Pinpoint the cell where the given text exists, returning its [x, y] midpoint coordinate. 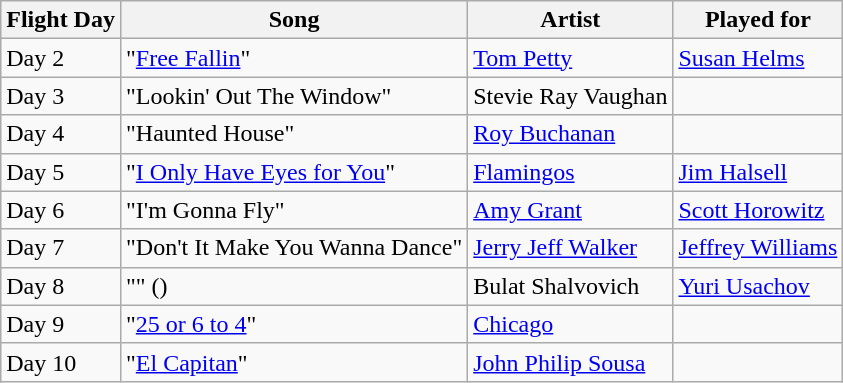
Scott Horowitz [758, 210]
Amy Grant [570, 210]
Yuri Usachov [758, 286]
Susan Helms [758, 58]
Artist [570, 20]
"El Capitan" [294, 362]
Roy Buchanan [570, 134]
Bulat Shalvovich [570, 286]
"Don't It Make You Wanna Dance" [294, 248]
Stevie Ray Vaughan [570, 96]
"25 or 6 to 4" [294, 324]
Day 4 [61, 134]
Day 2 [61, 58]
Day 6 [61, 210]
"Free Fallin" [294, 58]
Jim Halsell [758, 172]
"Haunted House" [294, 134]
Day 7 [61, 248]
Day 9 [61, 324]
"" () [294, 286]
John Philip Sousa [570, 362]
"I Only Have Eyes for You" [294, 172]
Day 5 [61, 172]
Jeffrey Williams [758, 248]
"Lookin' Out The Window" [294, 96]
Played for [758, 20]
Song [294, 20]
"I'm Gonna Fly" [294, 210]
Chicago [570, 324]
Flight Day [61, 20]
Day 10 [61, 362]
Day 8 [61, 286]
Tom Petty [570, 58]
Day 3 [61, 96]
Jerry Jeff Walker [570, 248]
Flamingos [570, 172]
